Identify which cell holds the provided text, then report its [x, y] central coordinate. 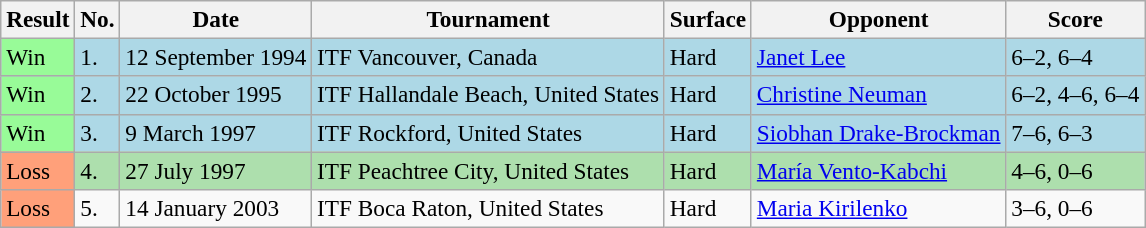
4. [98, 170]
Score [1076, 19]
Tournament [488, 19]
6–2, 6–4 [1076, 57]
9 March 1997 [216, 133]
14 January 2003 [216, 208]
María Vento-Kabchi [878, 170]
ITF Rockford, United States [488, 133]
Maria Kirilenko [878, 208]
22 October 1995 [216, 95]
1. [98, 57]
3–6, 0–6 [1076, 208]
12 September 1994 [216, 57]
Result [38, 19]
3. [98, 133]
ITF Vancouver, Canada [488, 57]
ITF Boca Raton, United States [488, 208]
No. [98, 19]
ITF Peachtree City, United States [488, 170]
5. [98, 208]
27 July 1997 [216, 170]
Surface [708, 19]
Siobhan Drake-Brockman [878, 133]
ITF Hallandale Beach, United States [488, 95]
7–6, 6–3 [1076, 133]
Janet Lee [878, 57]
4–6, 0–6 [1076, 170]
Christine Neuman [878, 95]
6–2, 4–6, 6–4 [1076, 95]
Date [216, 19]
Opponent [878, 19]
2. [98, 95]
